From the cell containing the given text, extract its center point as [x, y] coordinate. 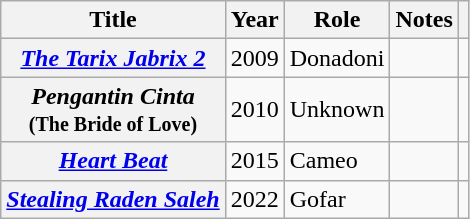
Gofar [337, 199]
Year [254, 20]
Donadoni [337, 58]
Role [337, 20]
Stealing Raden Saleh [113, 199]
Cameo [337, 161]
2010 [254, 110]
The Tarix Jabrix 2 [113, 58]
Unknown [337, 110]
2022 [254, 199]
Pengantin Cinta(The Bride of Love) [113, 110]
Notes [424, 20]
Heart Beat [113, 161]
2015 [254, 161]
2009 [254, 58]
Title [113, 20]
